Return [X, Y] of the center of cell containing provided text 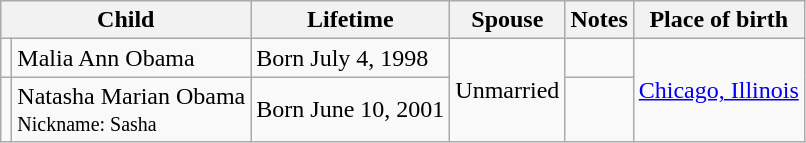
Spouse [508, 20]
Born July 4, 1998 [350, 58]
Malia Ann Obama [132, 58]
Unmarried [508, 90]
Lifetime [350, 20]
Place of birth [718, 20]
Child [126, 20]
Born June 10, 2001 [350, 110]
Natasha Marian Obama Nickname: Sasha [132, 110]
Chicago, Illinois [718, 90]
Notes [599, 20]
